Return [X, Y] of the center of cell containing provided text 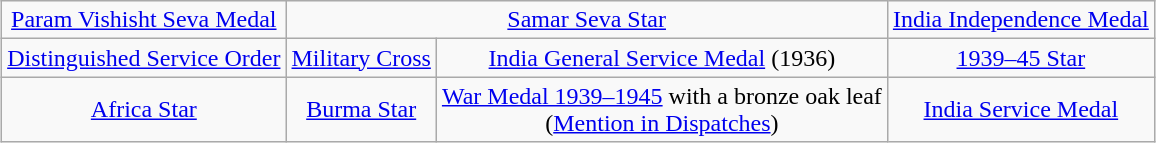
Distinguished Service Order [144, 58]
1939–45 Star [1020, 58]
Africa Star [144, 110]
India Service Medal [1020, 110]
Param Vishisht Seva Medal [144, 20]
India General Service Medal (1936) [662, 58]
Military Cross [361, 58]
Burma Star [361, 110]
India Independence Medal [1020, 20]
War Medal 1939–1945 with a bronze oak leaf(Mention in Dispatches) [662, 110]
Samar Seva Star [586, 20]
